Return (x, y) of the center of cell containing provided text 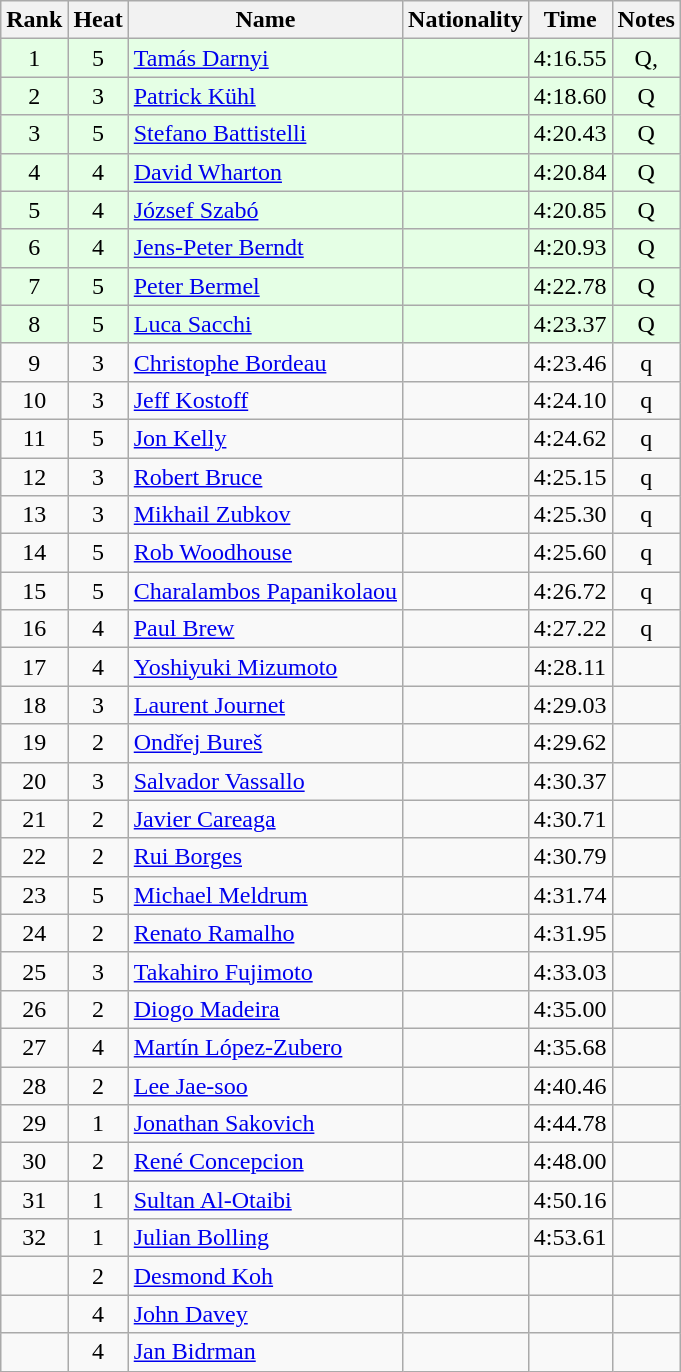
Charalambos Papanikolaou (265, 591)
Renato Ramalho (265, 933)
28 (34, 1085)
4:25.15 (570, 477)
4:50.16 (570, 1200)
Jon Kelly (265, 438)
4:40.46 (570, 1085)
10 (34, 400)
24 (34, 933)
Martín López-Zubero (265, 1047)
4:35.00 (570, 1009)
4:53.61 (570, 1238)
4:30.37 (570, 781)
Tamás Darnyi (265, 58)
Ondřej Bureš (265, 743)
7 (34, 286)
11 (34, 438)
Jan Bidrman (265, 1352)
4:33.03 (570, 971)
Time (570, 20)
Nationality (466, 20)
27 (34, 1047)
Stefano Battistelli (265, 134)
4:29.62 (570, 743)
Patrick Kühl (265, 96)
4:48.00 (570, 1162)
Desmond Koh (265, 1276)
Laurent Journet (265, 705)
20 (34, 781)
4:20.43 (570, 134)
Q, (646, 58)
Jonathan Sakovich (265, 1124)
Christophe Bordeau (265, 362)
4:23.37 (570, 324)
22 (34, 857)
4:31.74 (570, 895)
Notes (646, 20)
4:22.78 (570, 286)
René Concepcion (265, 1162)
23 (34, 895)
4:16.55 (570, 58)
4:26.72 (570, 591)
David Wharton (265, 172)
30 (34, 1162)
4:25.30 (570, 515)
4:20.84 (570, 172)
4:29.03 (570, 705)
4:25.60 (570, 553)
4:24.10 (570, 400)
26 (34, 1009)
19 (34, 743)
John Davey (265, 1314)
Paul Brew (265, 629)
4:24.62 (570, 438)
32 (34, 1238)
Mikhail Zubkov (265, 515)
4:23.46 (570, 362)
Rob Woodhouse (265, 553)
Sultan Al-Otaibi (265, 1200)
13 (34, 515)
Michael Meldrum (265, 895)
6 (34, 248)
Jeff Kostoff (265, 400)
4:20.85 (570, 210)
4:27.22 (570, 629)
8 (34, 324)
Peter Bermel (265, 286)
4:30.71 (570, 819)
Luca Sacchi (265, 324)
Salvador Vassallo (265, 781)
4:30.79 (570, 857)
12 (34, 477)
9 (34, 362)
Robert Bruce (265, 477)
4:31.95 (570, 933)
Lee Jae-soo (265, 1085)
18 (34, 705)
17 (34, 667)
14 (34, 553)
Yoshiyuki Mizumoto (265, 667)
Javier Careaga (265, 819)
Heat (98, 20)
15 (34, 591)
25 (34, 971)
Jens-Peter Berndt (265, 248)
Julian Bolling (265, 1238)
4:35.68 (570, 1047)
29 (34, 1124)
4:44.78 (570, 1124)
Name (265, 20)
16 (34, 629)
Takahiro Fujimoto (265, 971)
Rui Borges (265, 857)
4:20.93 (570, 248)
4:18.60 (570, 96)
4:28.11 (570, 667)
21 (34, 819)
Rank (34, 20)
József Szabó (265, 210)
31 (34, 1200)
Diogo Madeira (265, 1009)
